Locate the cell with the specified text and output its [x, y] center coordinate. 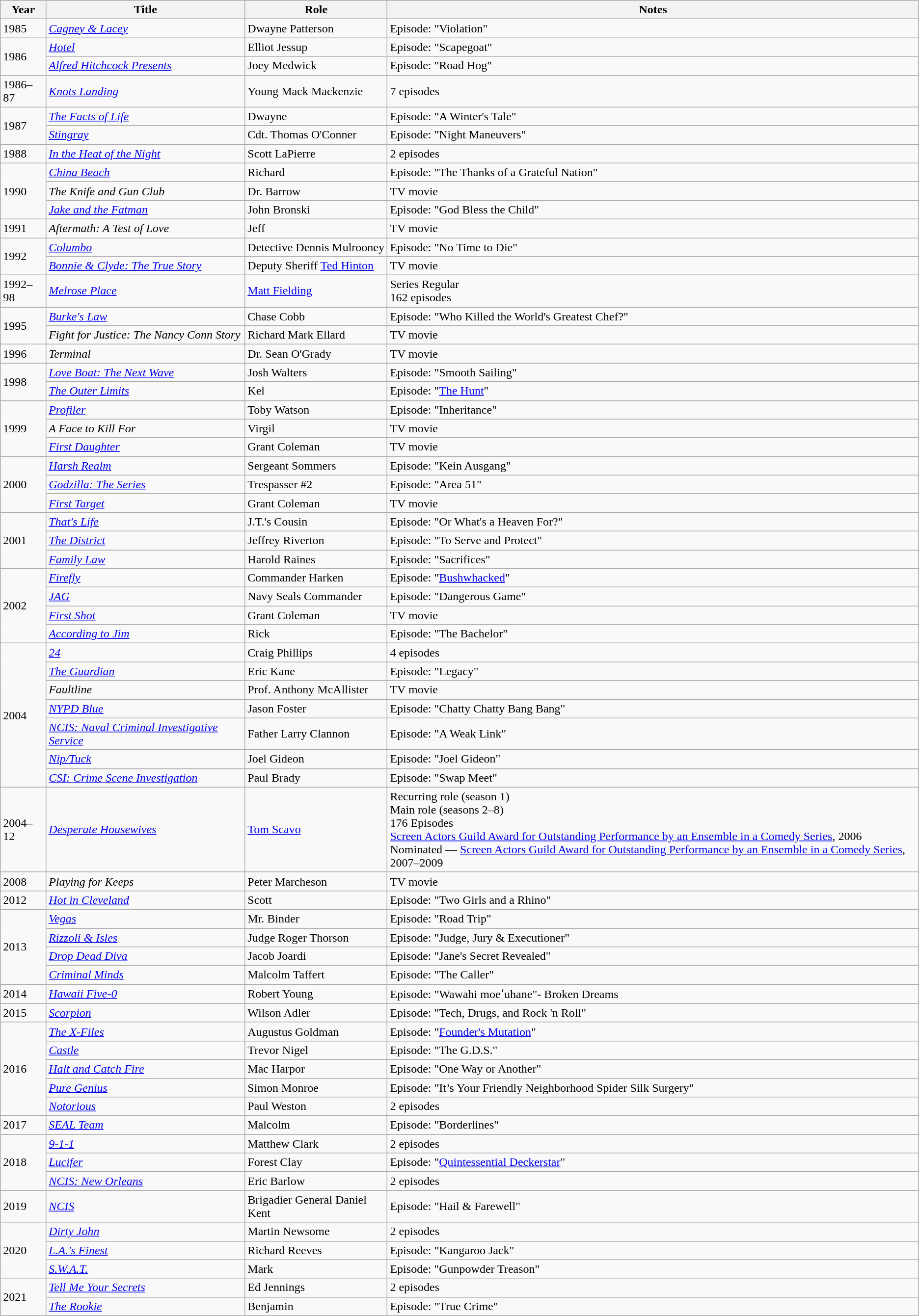
Halt and Catch Fire [145, 1069]
Hot in Cleveland [145, 900]
Sergeant Sommers [316, 466]
J.T.'s Cousin [316, 522]
Episode: "Hail & Farewell" [653, 1206]
Knots Landing [145, 91]
Episode: "The Thanks of a Grateful Nation" [653, 172]
Prof. Anthony McAllister [316, 690]
Episode: "Night Maneuvers" [653, 135]
Benjamin [316, 1306]
Episode: "The Caller" [653, 975]
Episode: "To Serve and Protect" [653, 540]
Trevor Nigel [316, 1050]
Jacob Joardi [316, 956]
China Beach [145, 172]
Episode: "Road Trip" [653, 919]
Episode: "Road Hog" [653, 66]
Tom Scavo [316, 829]
Episode: "Swap Meet" [653, 778]
1987 [24, 126]
Episode: "The Hunt" [653, 391]
Faultline [145, 690]
According to Jim [145, 634]
Lucifer [145, 1162]
2019 [24, 1206]
Episode: "It’s Your Friendly Neighborhood Spider Silk Surgery" [653, 1088]
That's Life [145, 522]
The Facts of Life [145, 116]
Episode: "Inheritance" [653, 410]
Notes [653, 10]
Joel Gideon [316, 759]
2013 [24, 947]
Robert Young [316, 994]
1992–98 [24, 291]
Dwayne Patterson [316, 28]
Episode: "A Winter's Tale" [653, 116]
Episode: "Two Girls and a Rhino" [653, 900]
Episode: "Borderlines" [653, 1125]
Simon Monroe [316, 1088]
Scott LaPierre [316, 154]
Fight for Justice: The Nancy Conn Story [145, 335]
First Daughter [145, 447]
Episode: "Legacy" [653, 671]
NCIS [145, 1206]
Richard Reeves [316, 1250]
Episode: "Wawahi moeʻuhane"- Broken Dreams [653, 994]
Criminal Minds [145, 975]
NCIS: New Orleans [145, 1181]
Dirty John [145, 1232]
Cdt. Thomas O'Conner [316, 135]
Playing for Keeps [145, 881]
1986–87 [24, 91]
SEAL Team [145, 1125]
Episode: "Gunpowder Treason" [653, 1269]
1991 [24, 228]
In the Heat of the Night [145, 154]
Hotel [145, 47]
Episode: "One Way or Another" [653, 1069]
Pure Genius [145, 1088]
First Shot [145, 615]
24 [145, 653]
Episode: "Jane's Secret Revealed" [653, 956]
Desperate Housewives [145, 829]
Hawaii Five-0 [145, 994]
1996 [24, 354]
Matthew Clark [316, 1144]
Joey Medwick [316, 66]
A Face to Kill For [145, 428]
Jeff [316, 228]
2002 [24, 606]
1988 [24, 154]
9-1-1 [145, 1144]
Episode: "Who Killed the World's Greatest Chef?" [653, 316]
Rick [316, 634]
John Bronski [316, 210]
1990 [24, 191]
Episode: "God Bless the Child" [653, 210]
1995 [24, 326]
Richard Mark Ellard [316, 335]
Profiler [145, 410]
First Target [145, 503]
2004 [24, 715]
Craig Phillips [316, 653]
Commander Harken [316, 578]
Alfred Hitchcock Presents [145, 66]
2021 [24, 1297]
Wilson Adler [316, 1013]
Title [145, 10]
Paul Brady [316, 778]
4 episodes [653, 653]
2008 [24, 881]
Episode: "The G.D.S." [653, 1050]
Eric Barlow [316, 1181]
Episode: "Bushwhacked" [653, 578]
1999 [24, 428]
Virgil [316, 428]
The District [145, 540]
Forest Clay [316, 1162]
The Knife and Gun Club [145, 191]
Chase Cobb [316, 316]
Year [24, 10]
NYPD Blue [145, 709]
JAG [145, 597]
Judge Roger Thorson [316, 938]
2012 [24, 900]
Tell Me Your Secrets [145, 1288]
Bonnie & Clyde: The True Story [145, 266]
1992 [24, 256]
Family Law [145, 559]
S.W.A.T. [145, 1269]
Episode: "No Time to Die" [653, 247]
Harsh Realm [145, 466]
Brigadier General Daniel Kent [316, 1206]
Harold Raines [316, 559]
2017 [24, 1125]
Dwayne [316, 116]
2018 [24, 1162]
Terminal [145, 354]
Richard [316, 172]
Malcolm Taffert [316, 975]
Cagney & Lacey [145, 28]
Episode: "Judge, Jury & Executioner" [653, 938]
Love Boat: The Next Wave [145, 372]
The Rookie [145, 1306]
Episode: "Area 51" [653, 484]
Episode: "Violation" [653, 28]
Episode: "Or What's a Heaven For?" [653, 522]
Notorious [145, 1106]
Episode: "Scapegoat" [653, 47]
Stingray [145, 135]
Jason Foster [316, 709]
2014 [24, 994]
Episode: "True Crime" [653, 1306]
Episode: "Joel Gideon" [653, 759]
Mac Harpor [316, 1069]
Augustus Goldman [316, 1031]
Eric Kane [316, 671]
Trespasser #2 [316, 484]
Paul Weston [316, 1106]
Detective Dennis Mulrooney [316, 247]
Episode: "Sacrifices" [653, 559]
Matt Fielding [316, 291]
Scorpion [145, 1013]
2000 [24, 484]
1986 [24, 56]
Mr. Binder [316, 919]
Episode: "Dangerous Game" [653, 597]
Aftermath: A Test of Love [145, 228]
Kel [316, 391]
Jeffrey Riverton [316, 540]
2001 [24, 540]
The Guardian [145, 671]
1998 [24, 382]
Vegas [145, 919]
Drop Dead Diva [145, 956]
Melrose Place [145, 291]
Episode: "Smooth Sailing" [653, 372]
Young Mack Mackenzie [316, 91]
Elliot Jessup [316, 47]
Dr. Sean O'Grady [316, 354]
Episode: "Quintessential Deckerstar" [653, 1162]
Columbo [145, 247]
1985 [24, 28]
Episode: "Kangaroo Jack" [653, 1250]
Episode: "Kein Ausgang" [653, 466]
Series Regular162 episodes [653, 291]
Episode: "Chatty Chatty Bang Bang" [653, 709]
Navy Seals Commander [316, 597]
The Outer Limits [145, 391]
The X-Files [145, 1031]
Role [316, 10]
Godzilla: The Series [145, 484]
Toby Watson [316, 410]
Josh Walters [316, 372]
Episode: "The Bachelor" [653, 634]
Burke's Law [145, 316]
Episode: "Tech, Drugs, and Rock 'n Roll" [653, 1013]
2004–12 [24, 829]
Rizzoli & Isles [145, 938]
Deputy Sheriff Ted Hinton [316, 266]
7 episodes [653, 91]
L.A.'s Finest [145, 1250]
Jake and the Fatman [145, 210]
2015 [24, 1013]
Malcolm [316, 1125]
Ed Jennings [316, 1288]
CSI: Crime Scene Investigation [145, 778]
Castle [145, 1050]
Firefly [145, 578]
Dr. Barrow [316, 191]
Episode: "Founder's Mutation" [653, 1031]
2016 [24, 1069]
Martin Newsome [316, 1232]
NCIS: Naval Criminal Investigative Service [145, 734]
Father Larry Clannon [316, 734]
Episode: "A Weak Link" [653, 734]
Nip/Tuck [145, 759]
Mark [316, 1269]
Peter Marcheson [316, 881]
2020 [24, 1250]
Scott [316, 900]
